Provide the (x, y) coordinate of the cell's center where the given text is located.  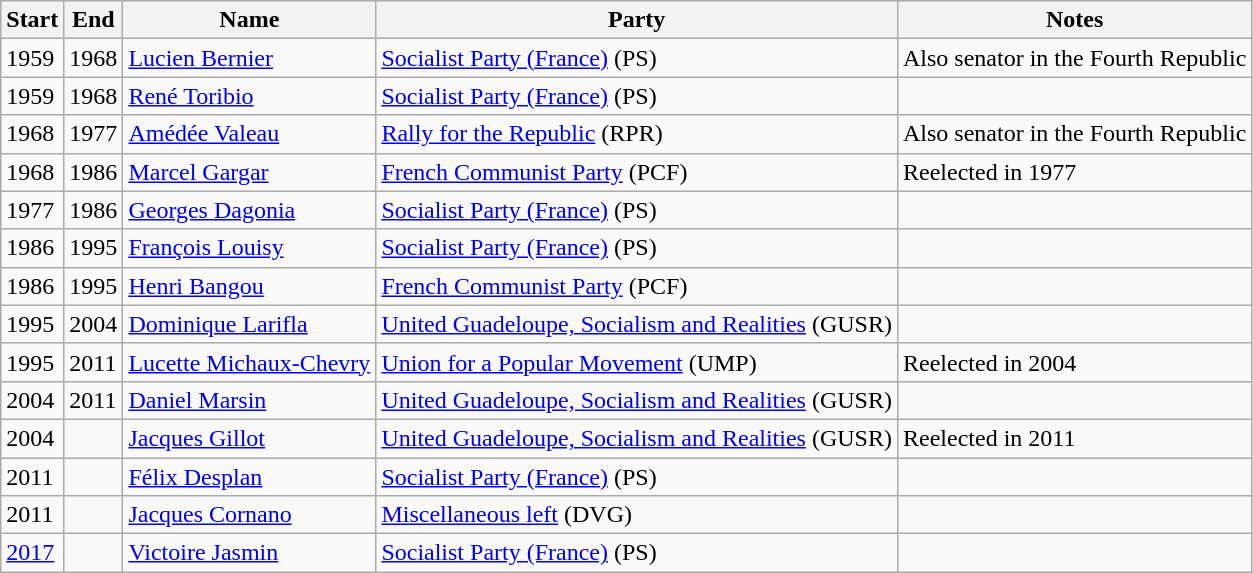
Jacques Gillot (250, 438)
Reelected in 2011 (1074, 438)
Daniel Marsin (250, 400)
Start (32, 20)
Marcel Gargar (250, 172)
Félix Desplan (250, 477)
2017 (32, 553)
Notes (1074, 20)
Victoire Jasmin (250, 553)
Henri Bangou (250, 286)
Rally for the Republic (RPR) (637, 134)
Miscellaneous left (DVG) (637, 515)
René Toribio (250, 96)
Reelected in 1977 (1074, 172)
Dominique Larifla (250, 324)
Name (250, 20)
Jacques Cornano (250, 515)
End (94, 20)
Lucien Bernier (250, 58)
Union for a Popular Movement (UMP) (637, 362)
Amédée Valeau (250, 134)
Party (637, 20)
Reelected in 2004 (1074, 362)
Lucette Michaux-Chevry (250, 362)
François Louisy (250, 248)
Georges Dagonia (250, 210)
